Extract the (X, Y) coordinate from the center of the cell holding the provided text.  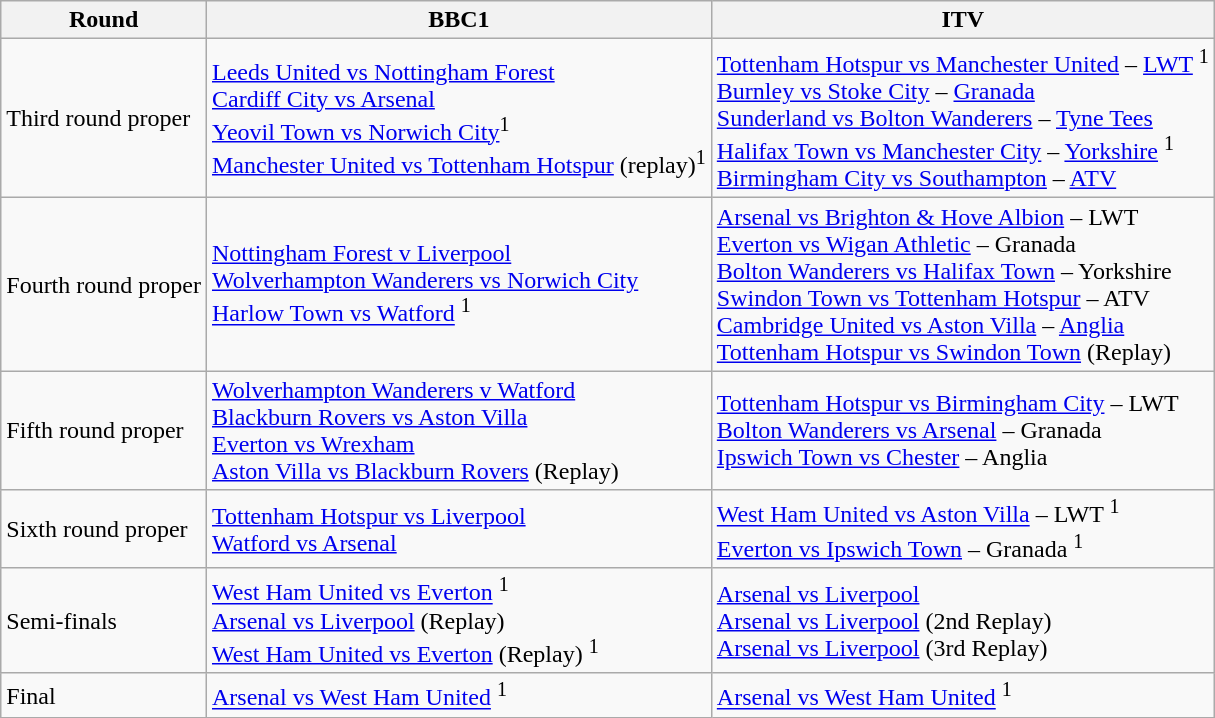
West Ham United vs Everton 1Arsenal vs Liverpool (Replay)West Ham United vs Everton (Replay) 1 (458, 620)
ITV (962, 20)
Final (104, 696)
Round (104, 20)
Semi-finals (104, 620)
Fourth round proper (104, 284)
West Ham United vs Aston Villa – LWT 1Everton vs Ipswich Town – Granada 1 (962, 529)
Tottenham Hotspur vs Birmingham City – LWTBolton Wanderers vs Arsenal – GranadaIpswich Town vs Chester – Anglia (962, 430)
Third round proper (104, 118)
BBC1 (458, 20)
Tottenham Hotspur vs LiverpoolWatford vs Arsenal (458, 529)
Sixth round proper (104, 529)
Leeds United vs Nottingham ForestCardiff City vs ArsenalYeovil Town vs Norwich City1Manchester United vs Tottenham Hotspur (replay)1 (458, 118)
Fifth round proper (104, 430)
Nottingham Forest v LiverpoolWolverhampton Wanderers vs Norwich CityHarlow Town vs Watford 1 (458, 284)
Wolverhampton Wanderers v WatfordBlackburn Rovers vs Aston VillaEverton vs WrexhamAston Villa vs Blackburn Rovers (Replay) (458, 430)
Arsenal vs LiverpoolArsenal vs Liverpool (2nd Replay)Arsenal vs Liverpool (3rd Replay) (962, 620)
